Capture the cell that displays the provided text and extract its [X, Y] central coordinate. 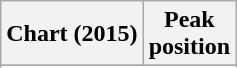
Peakposition [189, 34]
Chart (2015) [72, 34]
